Extract the (x, y) coordinate from the center of the cell holding the provided text.  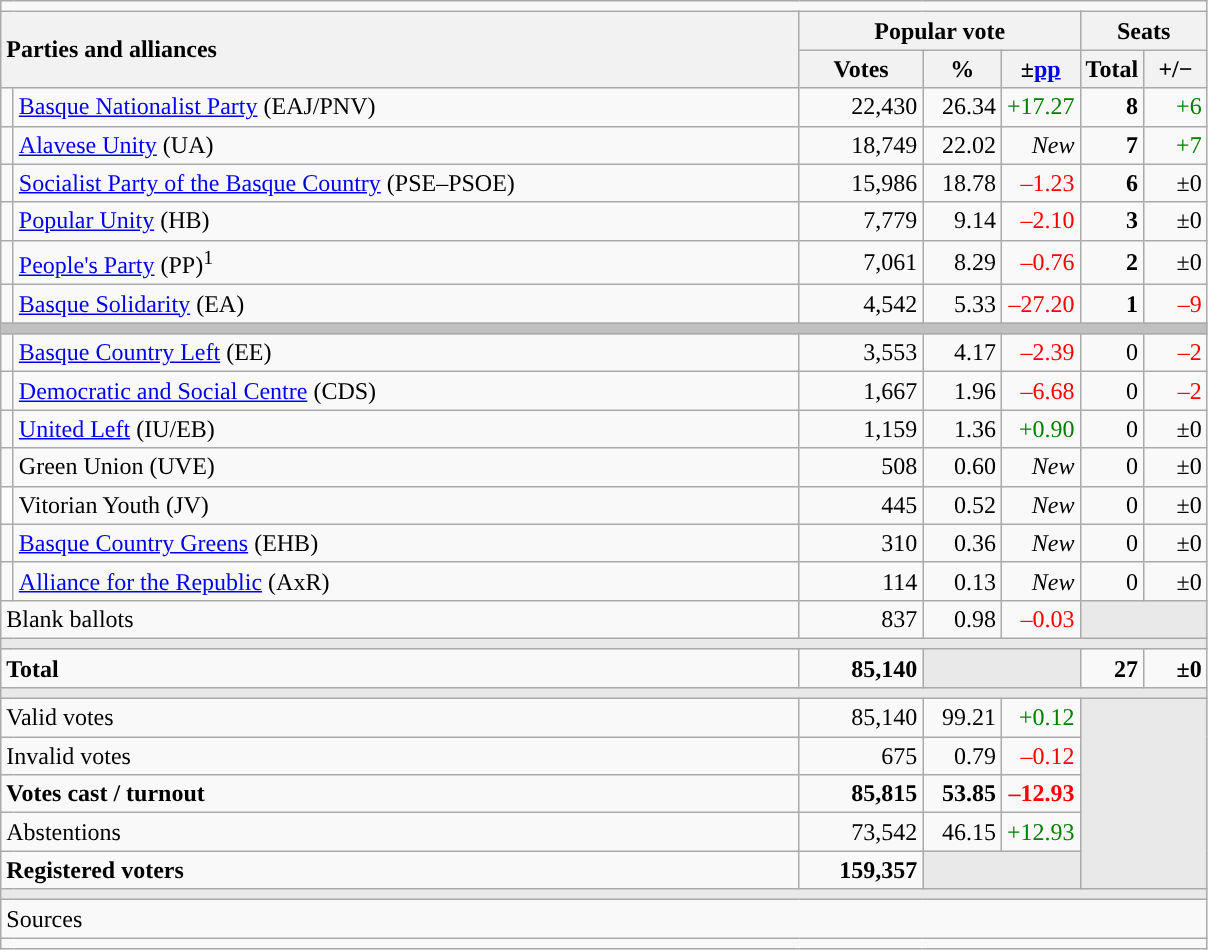
3,553 (861, 353)
8.29 (962, 262)
18,749 (861, 145)
People's Party (PP)1 (406, 262)
+0.90 (1040, 429)
+12.93 (1040, 832)
5.33 (962, 304)
8 (1112, 107)
4,542 (861, 304)
1 (1112, 304)
1.96 (962, 391)
0.36 (962, 543)
Votes cast / turnout (400, 794)
837 (861, 619)
1.36 (962, 429)
Democratic and Social Centre (CDS) (406, 391)
114 (861, 581)
99.21 (962, 718)
–2.39 (1040, 353)
27 (1112, 668)
15,986 (861, 183)
–27.20 (1040, 304)
+/− (1176, 69)
–0.76 (1040, 262)
0.52 (962, 505)
6 (1112, 183)
Invalid votes (400, 756)
Popular vote (940, 31)
85,815 (861, 794)
53.85 (962, 794)
73,542 (861, 832)
–0.12 (1040, 756)
46.15 (962, 832)
Alliance for the Republic (AxR) (406, 581)
–1.23 (1040, 183)
3 (1112, 221)
26.34 (962, 107)
Basque Nationalist Party (EAJ/PNV) (406, 107)
1,159 (861, 429)
–12.93 (1040, 794)
22,430 (861, 107)
Green Union (UVE) (406, 467)
18.78 (962, 183)
7,779 (861, 221)
0.13 (962, 581)
Valid votes (400, 718)
675 (861, 756)
0.79 (962, 756)
9.14 (962, 221)
+0.12 (1040, 718)
0.60 (962, 467)
–2.10 (1040, 221)
+7 (1176, 145)
0.98 (962, 619)
Sources (604, 919)
Basque Country Greens (EHB) (406, 543)
Abstentions (400, 832)
Popular Unity (HB) (406, 221)
508 (861, 467)
7,061 (861, 262)
Basque Country Left (EE) (406, 353)
2 (1112, 262)
159,357 (861, 870)
22.02 (962, 145)
Parties and alliances (400, 50)
4.17 (962, 353)
Alavese Unity (UA) (406, 145)
Vitorian Youth (JV) (406, 505)
–6.68 (1040, 391)
Basque Solidarity (EA) (406, 304)
Votes (861, 69)
+6 (1176, 107)
7 (1112, 145)
445 (861, 505)
1,667 (861, 391)
±pp (1040, 69)
–9 (1176, 304)
United Left (IU/EB) (406, 429)
Blank ballots (400, 619)
% (962, 69)
Socialist Party of the Basque Country (PSE–PSOE) (406, 183)
–0.03 (1040, 619)
Registered voters (400, 870)
+17.27 (1040, 107)
Seats (1144, 31)
310 (861, 543)
